Search for the cell housing the specified text and yield its [x, y] center coordinate. 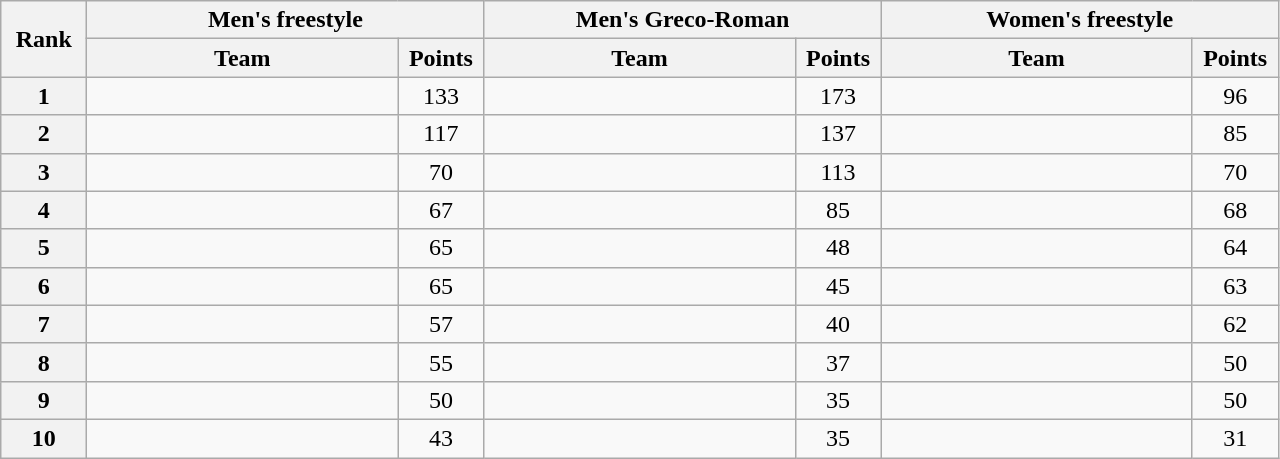
Men's Greco-Roman [682, 20]
57 [441, 324]
Men's freestyle [286, 20]
45 [838, 286]
3 [44, 172]
10 [44, 438]
43 [441, 438]
1 [44, 96]
62 [1235, 324]
48 [838, 248]
137 [838, 134]
63 [1235, 286]
4 [44, 210]
117 [441, 134]
9 [44, 400]
40 [838, 324]
7 [44, 324]
37 [838, 362]
113 [838, 172]
5 [44, 248]
31 [1235, 438]
133 [441, 96]
Rank [44, 39]
Women's freestyle [1080, 20]
67 [441, 210]
2 [44, 134]
64 [1235, 248]
6 [44, 286]
96 [1235, 96]
173 [838, 96]
68 [1235, 210]
8 [44, 362]
55 [441, 362]
